Provide the (x, y) coordinate of the cell's center where the given text is located.  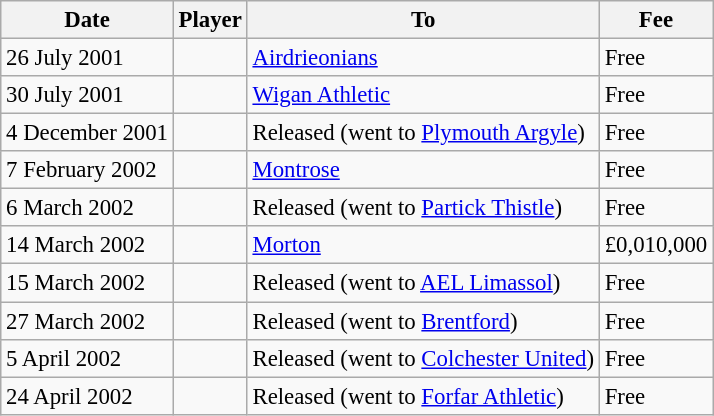
Morton (423, 245)
26 July 2001 (88, 58)
Player (210, 20)
Date (88, 20)
14 March 2002 (88, 245)
7 February 2002 (88, 170)
Montrose (423, 170)
£0,010,000 (656, 245)
Released (went to Forfar Athletic) (423, 396)
Released (went to Plymouth Argyle) (423, 133)
4 December 2001 (88, 133)
Fee (656, 20)
Released (went to Brentford) (423, 321)
24 April 2002 (88, 396)
Released (went to Partick Thistle) (423, 208)
6 March 2002 (88, 208)
5 April 2002 (88, 358)
30 July 2001 (88, 95)
15 March 2002 (88, 283)
Released (went to Colchester United) (423, 358)
Airdrieonians (423, 58)
Released (went to AEL Limassol) (423, 283)
Wigan Athletic (423, 95)
27 March 2002 (88, 321)
To (423, 20)
